Find where the given text appears and provide that cell's center as [x, y] coordinate. 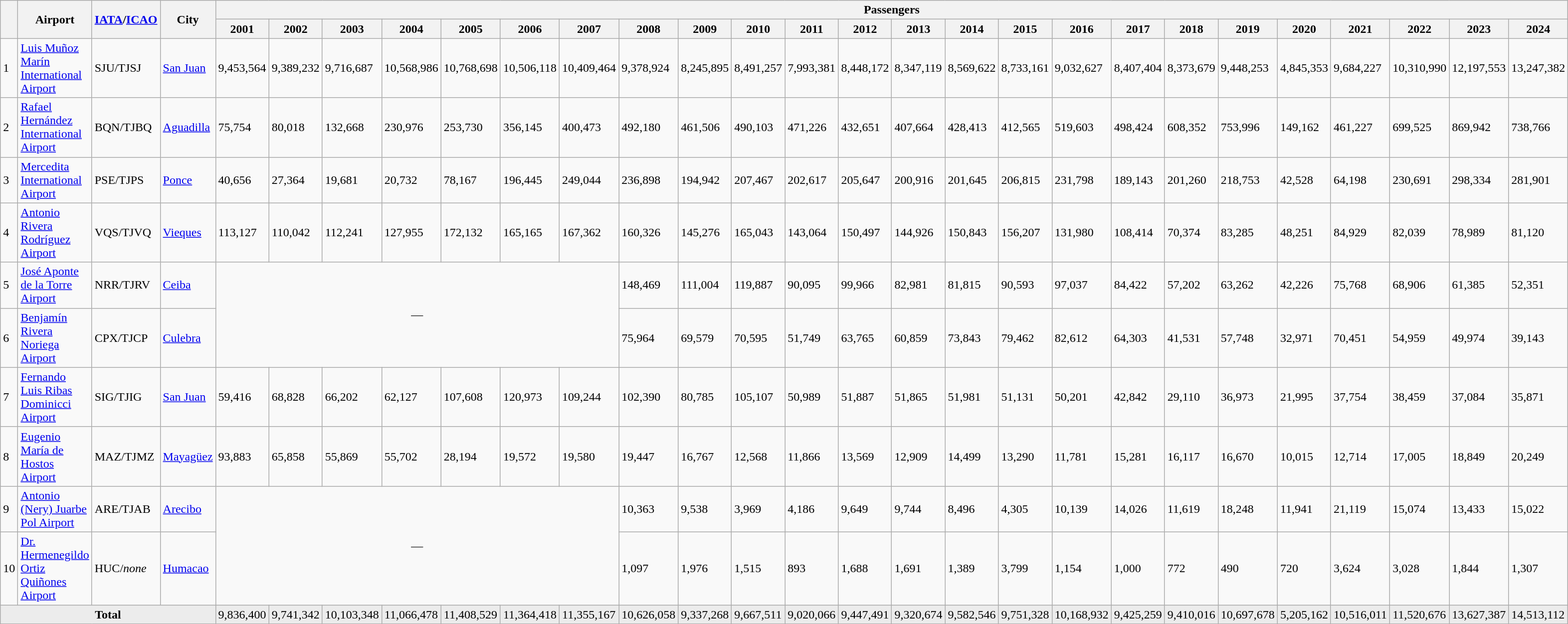
218,753 [1248, 180]
51,749 [812, 338]
10,568,986 [411, 68]
20,249 [1538, 457]
13,569 [865, 457]
50,989 [812, 397]
2006 [530, 29]
14,499 [972, 457]
2022 [1419, 29]
3,969 [758, 509]
Aguadilla [188, 128]
2015 [1025, 29]
19,447 [648, 457]
720 [1304, 568]
61,385 [1479, 285]
4,845,353 [1304, 68]
10,310,990 [1419, 68]
14,513,112 [1538, 615]
11,355,167 [589, 615]
113,127 [242, 232]
42,226 [1304, 285]
699,525 [1419, 128]
196,445 [530, 180]
11,941 [1304, 509]
2004 [411, 29]
IATA/ICAO [126, 19]
9,337,268 [705, 615]
10,168,932 [1081, 615]
12,714 [1360, 457]
75,964 [648, 338]
201,260 [1191, 180]
108,414 [1138, 232]
41,531 [1191, 338]
236,898 [648, 180]
8,245,895 [705, 68]
12,909 [919, 457]
51,865 [919, 397]
16,117 [1191, 457]
1,154 [1081, 568]
519,603 [1081, 128]
9,425,259 [1138, 615]
407,664 [919, 128]
2009 [705, 29]
10 [9, 568]
498,424 [1138, 128]
51,131 [1025, 397]
70,374 [1191, 232]
13,290 [1025, 457]
97,037 [1081, 285]
200,916 [919, 180]
3,028 [1419, 568]
608,352 [1191, 128]
48,251 [1304, 232]
21,995 [1304, 397]
120,973 [530, 397]
38,459 [1419, 397]
PSE/TJPS [126, 180]
Ponce [188, 180]
9,447,491 [865, 615]
189,143 [1138, 180]
19,681 [352, 180]
10,626,058 [648, 615]
172,132 [471, 232]
432,651 [865, 128]
SIG/TJIG [126, 397]
8,496 [972, 509]
2001 [242, 29]
59,416 [242, 397]
42,842 [1138, 397]
3,624 [1360, 568]
11,781 [1081, 457]
MAZ/TJMZ [126, 457]
70,595 [758, 338]
10,697,678 [1248, 615]
80,018 [295, 128]
4,186 [812, 509]
80,785 [705, 397]
65,858 [295, 457]
9,582,546 [972, 615]
Culebra [188, 338]
9,453,564 [242, 68]
16,767 [705, 457]
249,044 [589, 180]
10,363 [648, 509]
2023 [1479, 29]
150,497 [865, 232]
9,836,400 [242, 615]
9 [9, 509]
52,351 [1538, 285]
Airport [55, 19]
1,097 [648, 568]
15,022 [1538, 509]
13,247,382 [1538, 68]
412,565 [1025, 128]
148,469 [648, 285]
253,730 [471, 128]
165,165 [530, 232]
Vieques [188, 232]
2011 [812, 29]
9,032,627 [1081, 68]
82,981 [919, 285]
CPX/TJCP [126, 338]
13,627,387 [1479, 615]
17,005 [1419, 457]
55,702 [411, 457]
3,799 [1025, 568]
64,198 [1360, 180]
490,103 [758, 128]
37,084 [1479, 397]
99,966 [865, 285]
BQN/TJBQ [126, 128]
2019 [1248, 29]
82,612 [1081, 338]
102,390 [648, 397]
2 [9, 128]
4 [9, 232]
2002 [295, 29]
738,766 [1538, 128]
19,572 [530, 457]
75,754 [242, 128]
8,448,172 [865, 68]
19,580 [589, 457]
107,608 [471, 397]
49,974 [1479, 338]
16,670 [1248, 457]
Eugenio María de Hostos Airport [55, 457]
70,451 [1360, 338]
NRR/TJRV [126, 285]
1,000 [1138, 568]
11,066,478 [411, 615]
Fernando Luis Ribas Dominicci Airport [55, 397]
14,026 [1138, 509]
753,996 [1248, 128]
37,754 [1360, 397]
1,515 [758, 568]
8,491,257 [758, 68]
51,887 [865, 397]
156,207 [1025, 232]
9,020,066 [812, 615]
9,378,924 [648, 68]
202,617 [812, 180]
Dr. Hermenegildo Ortiz Quiñones Airport [55, 568]
18,849 [1479, 457]
9,667,511 [758, 615]
9,448,253 [1248, 68]
57,202 [1191, 285]
3 [9, 180]
5,205,162 [1304, 615]
73,843 [972, 338]
11,364,418 [530, 615]
143,064 [812, 232]
9,684,227 [1360, 68]
Humacao [188, 568]
9,389,232 [295, 68]
428,413 [972, 128]
11,619 [1191, 509]
207,467 [758, 180]
206,815 [1025, 180]
11,866 [812, 457]
9,741,342 [295, 615]
2010 [758, 29]
490 [1248, 568]
10,516,011 [1360, 615]
36,973 [1248, 397]
11,408,529 [471, 615]
68,906 [1419, 285]
20,732 [411, 180]
Total [108, 615]
15,281 [1138, 457]
471,226 [812, 128]
Mayagüez [188, 457]
2012 [865, 29]
145,276 [705, 232]
2013 [919, 29]
10,506,118 [530, 68]
9,538 [705, 509]
8,407,404 [1138, 68]
Mercedita International Airport [55, 180]
64,303 [1138, 338]
230,976 [411, 128]
165,043 [758, 232]
Ceiba [188, 285]
8,569,622 [972, 68]
54,959 [1419, 338]
21,119 [1360, 509]
12,568 [758, 457]
78,167 [471, 180]
63,262 [1248, 285]
90,593 [1025, 285]
281,901 [1538, 180]
201,645 [972, 180]
356,145 [530, 128]
79,462 [1025, 338]
84,929 [1360, 232]
27,364 [295, 180]
50,201 [1081, 397]
60,859 [919, 338]
8,733,161 [1025, 68]
9,410,016 [1191, 615]
2017 [1138, 29]
VQS/TJVQ [126, 232]
José Aponte de la Torre Airport [55, 285]
28,194 [471, 457]
29,110 [1191, 397]
84,422 [1138, 285]
9,320,674 [919, 615]
2018 [1191, 29]
105,107 [758, 397]
2024 [1538, 29]
205,647 [865, 180]
109,244 [589, 397]
893 [812, 568]
131,980 [1081, 232]
68,828 [295, 397]
772 [1191, 568]
ARE/TJAB [126, 509]
City [188, 19]
Rafael Hernández International Airport [55, 128]
194,942 [705, 180]
492,180 [648, 128]
10,139 [1081, 509]
12,197,553 [1479, 68]
2016 [1081, 29]
8 [9, 457]
119,887 [758, 285]
81,120 [1538, 232]
2020 [1304, 29]
2014 [972, 29]
230,691 [1419, 180]
13,433 [1479, 509]
9,716,687 [352, 68]
15,074 [1419, 509]
869,942 [1479, 128]
298,334 [1479, 180]
Luis Muñoz Marín International Airport [55, 68]
160,326 [648, 232]
10,409,464 [589, 68]
Antonio (Nery) Juarbe Pol Airport [55, 509]
6 [9, 338]
Benjamín Rivera Noriega Airport [55, 338]
35,871 [1538, 397]
9,649 [865, 509]
Passengers [892, 10]
Antonio Rivera Rodríguez Airport [55, 232]
69,579 [705, 338]
55,869 [352, 457]
42,528 [1304, 180]
2003 [352, 29]
10,768,698 [471, 68]
51,981 [972, 397]
81,815 [972, 285]
1,976 [705, 568]
9,744 [919, 509]
7,993,381 [812, 68]
2021 [1360, 29]
18,248 [1248, 509]
10,015 [1304, 457]
400,473 [589, 128]
HUC/none [126, 568]
8,347,119 [919, 68]
149,162 [1304, 128]
2005 [471, 29]
7 [9, 397]
57,748 [1248, 338]
Arecibo [188, 509]
78,989 [1479, 232]
10,103,348 [352, 615]
1,688 [865, 568]
1 [9, 68]
75,768 [1360, 285]
167,362 [589, 232]
110,042 [295, 232]
82,039 [1419, 232]
1,844 [1479, 568]
66,202 [352, 397]
1,691 [919, 568]
9,751,328 [1025, 615]
39,143 [1538, 338]
4,305 [1025, 509]
5 [9, 285]
11,520,676 [1419, 615]
144,926 [919, 232]
90,095 [812, 285]
83,285 [1248, 232]
127,955 [411, 232]
1,389 [972, 568]
461,227 [1360, 128]
112,241 [352, 232]
461,506 [705, 128]
63,765 [865, 338]
93,883 [242, 457]
150,843 [972, 232]
62,127 [411, 397]
SJU/TJSJ [126, 68]
40,656 [242, 180]
8,373,679 [1191, 68]
2008 [648, 29]
231,798 [1081, 180]
111,004 [705, 285]
2007 [589, 29]
1,307 [1538, 568]
132,668 [352, 128]
32,971 [1304, 338]
